Scan for the cell matching the given text and deliver its [x, y] coordinate at center. 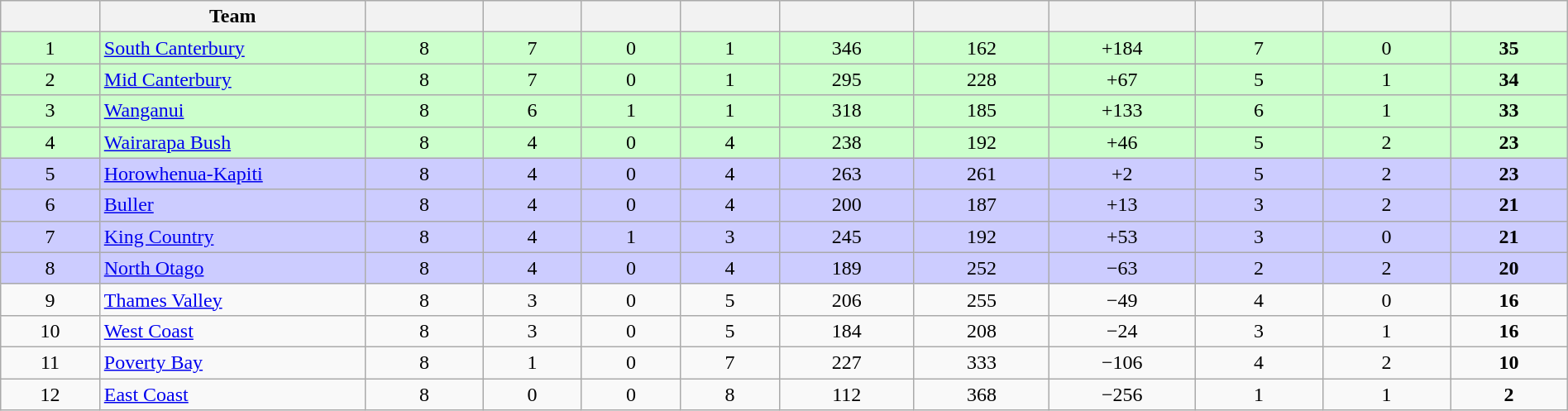
−63 [1122, 268]
187 [981, 205]
228 [981, 79]
245 [847, 237]
261 [981, 174]
11 [50, 362]
333 [981, 362]
12 [50, 394]
346 [847, 48]
Wanganui [232, 111]
33 [1508, 111]
238 [847, 142]
+67 [1122, 79]
West Coast [232, 331]
North Otago [232, 268]
Wairarapa Bush [232, 142]
Team [232, 17]
368 [981, 394]
35 [1508, 48]
227 [847, 362]
263 [847, 174]
Horowhenua-Kapiti [232, 174]
South Canterbury [232, 48]
+133 [1122, 111]
East Coast [232, 394]
189 [847, 268]
King Country [232, 237]
112 [847, 394]
−106 [1122, 362]
185 [981, 111]
162 [981, 48]
184 [847, 331]
−49 [1122, 299]
+53 [1122, 237]
34 [1508, 79]
−24 [1122, 331]
206 [847, 299]
−256 [1122, 394]
208 [981, 331]
+13 [1122, 205]
+184 [1122, 48]
255 [981, 299]
+46 [1122, 142]
Thames Valley [232, 299]
318 [847, 111]
252 [981, 268]
+2 [1122, 174]
295 [847, 79]
Mid Canterbury [232, 79]
Buller [232, 205]
200 [847, 205]
9 [50, 299]
Poverty Bay [232, 362]
20 [1508, 268]
